Scan for the cell matching the given text and deliver its [X, Y] coordinate at center. 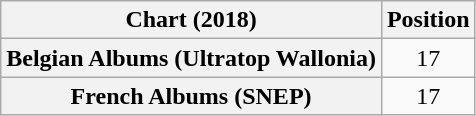
Chart (2018) [192, 20]
Position [428, 20]
Belgian Albums (Ultratop Wallonia) [192, 58]
French Albums (SNEP) [192, 96]
